Detect which cell encompasses the target text, then output its [x, y] center coordinate. 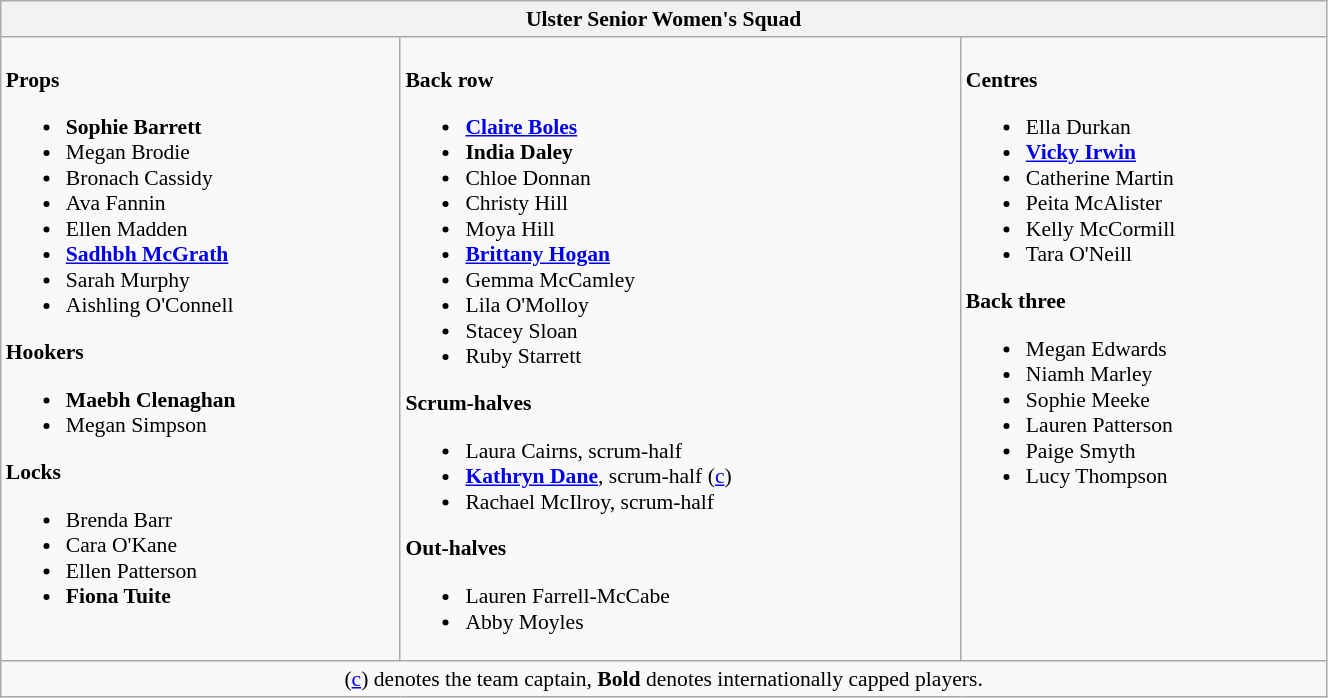
(c) denotes the team captain, Bold denotes internationally capped players. [664, 679]
Ulster Senior Women's Squad [664, 19]
